Return (X, Y) of the center of cell containing provided text 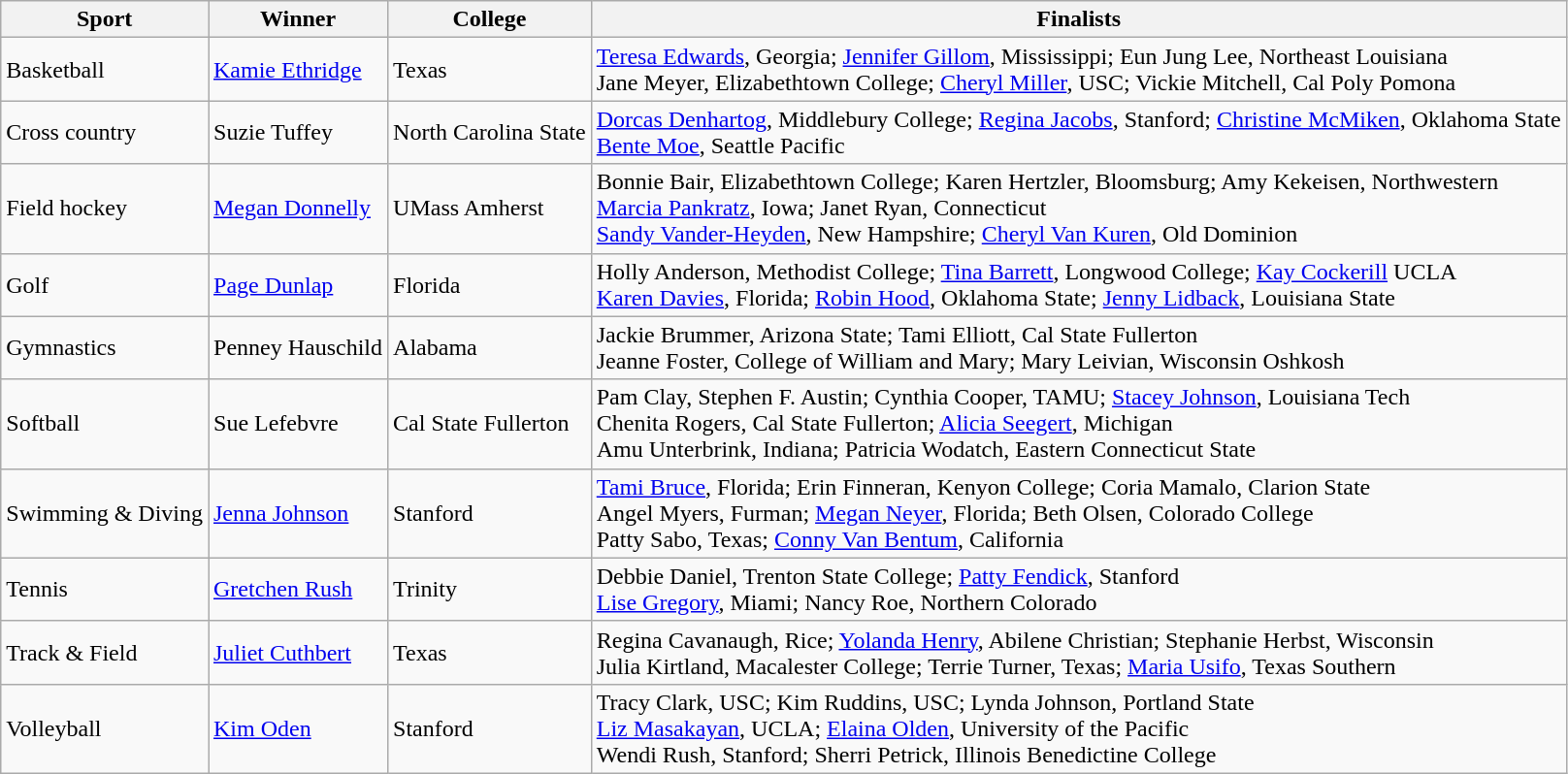
Volleyball (105, 728)
Page Dunlap (297, 285)
Jenna Johnson (297, 513)
Winner (297, 19)
Kim Oden (297, 728)
Cal State Fullerton (490, 424)
Megan Donnelly (297, 209)
Finalists (1079, 19)
Cross country (105, 132)
Softball (105, 424)
Swimming & Diving (105, 513)
Suzie Tuffey (297, 132)
Debbie Daniel, Trenton State College; Patty Fendick, Stanford Lise Gregory, Miami; Nancy Roe, Northern Colorado (1079, 590)
Alabama (490, 347)
Sue Lefebvre (297, 424)
Dorcas Denhartog, Middlebury College; Regina Jacobs, Stanford; Christine McMiken, Oklahoma StateBente Moe, Seattle Pacific (1079, 132)
Trinity (490, 590)
UMass Amherst (490, 209)
College (490, 19)
North Carolina State (490, 132)
Juliet Cuthbert (297, 652)
Gymnastics (105, 347)
Kamie Ethridge (297, 70)
Field hockey (105, 209)
Gretchen Rush (297, 590)
Track & Field (105, 652)
Golf (105, 285)
Penney Hauschild (297, 347)
Jackie Brummer, Arizona State; Tami Elliott, Cal State FullertonJeanne Foster, College of William and Mary; Mary Leivian, Wisconsin Oshkosh (1079, 347)
Tennis (105, 590)
Sport (105, 19)
Basketball (105, 70)
Florida (490, 285)
